Return (x, y) of the center of cell containing provided text 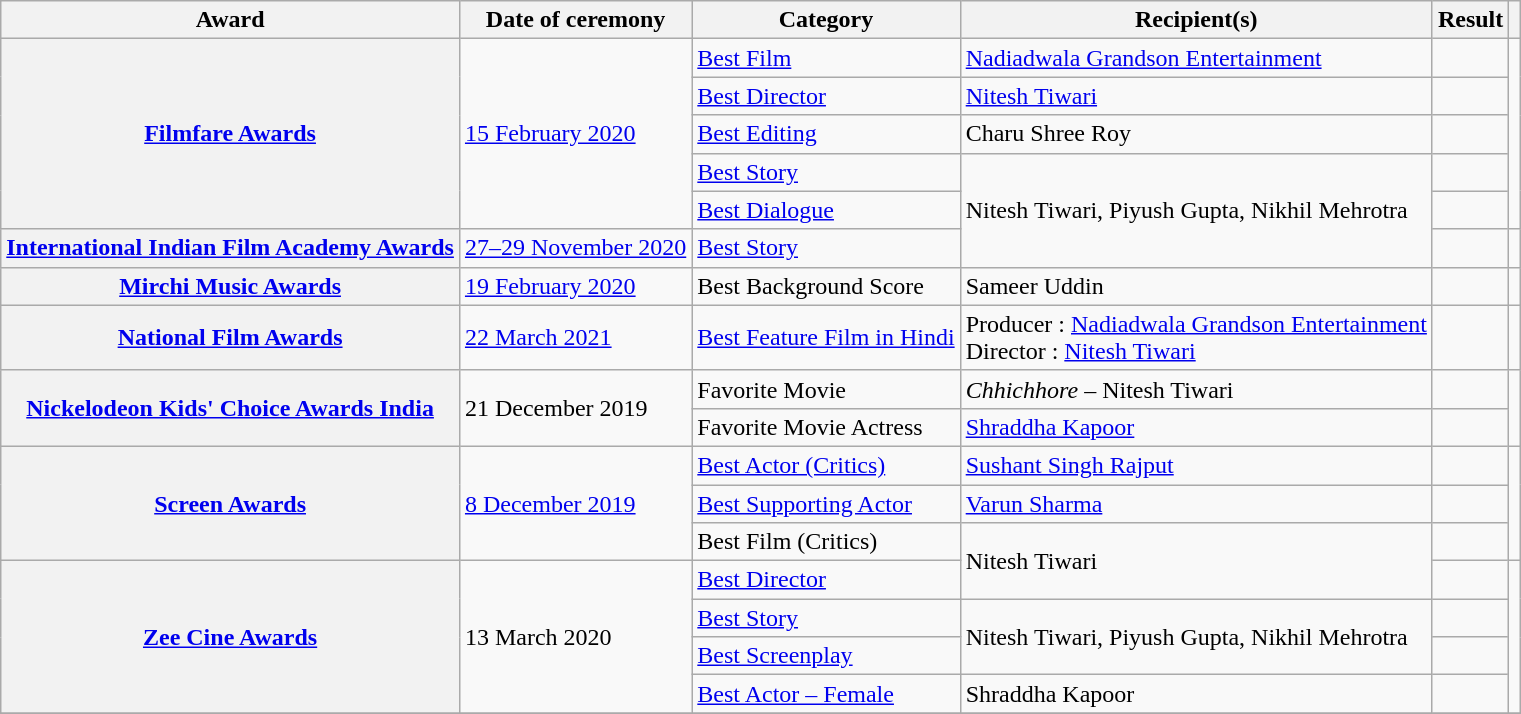
Award (230, 20)
Mirchi Music Awards (230, 286)
8 December 2019 (575, 503)
Best Actor – Female (826, 694)
19 February 2020 (575, 286)
Best Feature Film in Hindi (826, 338)
Best Background Score (826, 286)
Nickelodeon Kids' Choice Awards India (230, 408)
Recipient(s) (1196, 20)
Favorite Movie Actress (826, 427)
Sameer Uddin (1196, 286)
National Film Awards (230, 338)
Best Editing (826, 134)
Screen Awards (230, 503)
27–29 November 2020 (575, 248)
Best Film (Critics) (826, 542)
Best Dialogue (826, 210)
Producer : Nadiadwala Grandson EntertainmentDirector : Nitesh Tiwari (1196, 338)
Best Screenplay (826, 656)
15 February 2020 (575, 134)
Sushant Singh Rajput (1196, 465)
Varun Sharma (1196, 503)
Best Actor (Critics) (826, 465)
22 March 2021 (575, 338)
Nadiadwala Grandson Entertainment (1196, 58)
Charu Shree Roy (1196, 134)
21 December 2019 (575, 408)
Zee Cine Awards (230, 637)
Favorite Movie (826, 389)
International Indian Film Academy Awards (230, 248)
Category (826, 20)
Best Supporting Actor (826, 503)
Best Film (826, 58)
Date of ceremony (575, 20)
Chhichhore – Nitesh Tiwari (1196, 389)
Filmfare Awards (230, 134)
Result (1470, 20)
13 March 2020 (575, 637)
